Extract the (X, Y) coordinate from the center of the cell holding the provided text.  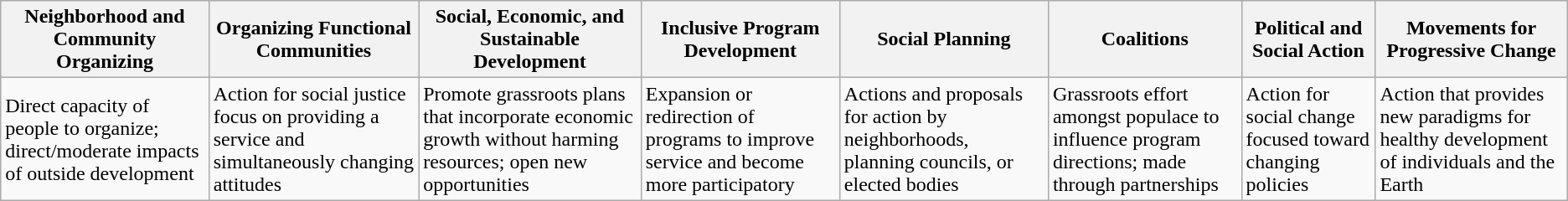
Movements for Progressive Change (1471, 39)
Direct capacity of people to organize; direct/moderate impacts of outside development (105, 139)
Expansion or redirection of programs to improve service and become more participatory (740, 139)
Social Planning (943, 39)
Actions and proposals for action by neighborhoods, planning councils, or elected bodies (943, 139)
Inclusive Program Development (740, 39)
Political and Social Action (1308, 39)
Action that provides new paradigms for healthy development of individuals and the Earth (1471, 139)
Promote grassroots plans that incorporate economic growth without harming resources; open new opportunities (530, 139)
Action for social justice focus on providing a service and simultaneously changing attitudes (313, 139)
Coalitions (1144, 39)
Organizing Functional Communities (313, 39)
Social, Economic, and Sustainable Development (530, 39)
Neighborhood and Community Organizing (105, 39)
Action for social change focused toward changing policies (1308, 139)
Grassroots effort amongst populace to influence program directions; made through partnerships (1144, 139)
